Return the (x, y) coordinate for the center point of the cell that contains the specified text.  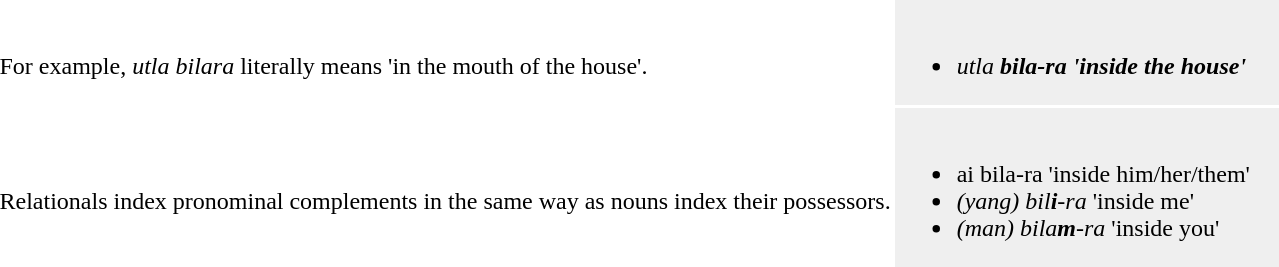
ai bila-ra 'inside him/her/them'(yang) bili-ra 'inside me'(man) bilam-ra 'inside you' (1086, 188)
utla bila-ra 'inside the house' (1086, 52)
